Provide the (X, Y) coordinate of the cell's center where the given text is located.  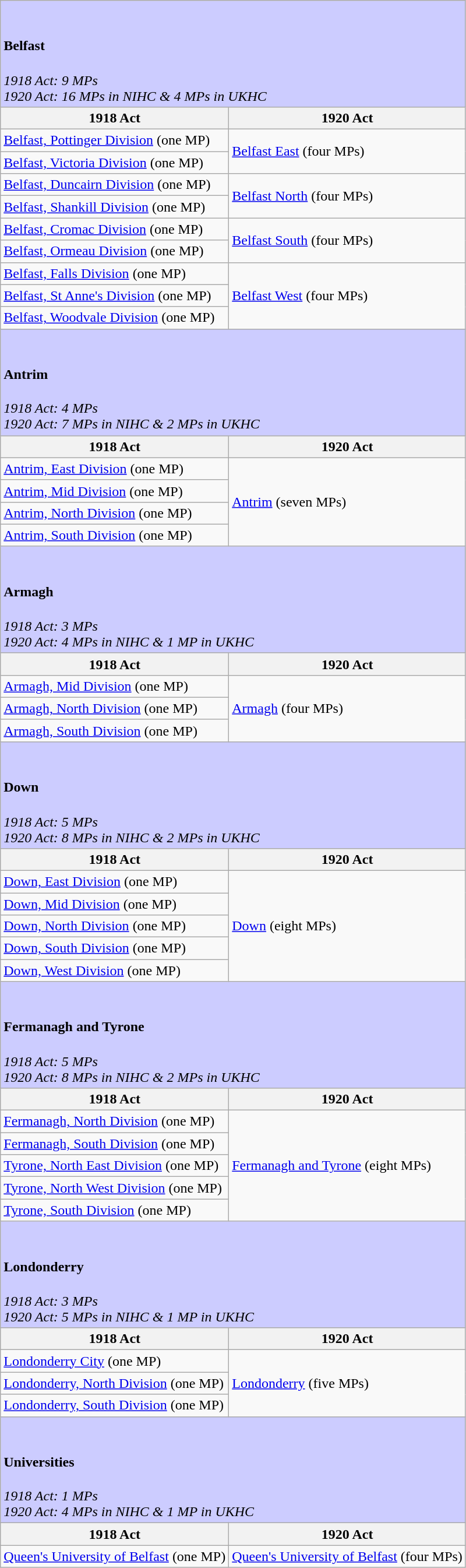
Antrim1918 Act: 4 MPs1920 Act: 7 MPs in NIHC & 2 MPs in UKHC (233, 382)
Fermanagh and Tyrone1918 Act: 5 MPs1920 Act: 8 MPs in NIHC & 2 MPs in UKHC (233, 1035)
Londonderry, South Division (one MP) (115, 1405)
Belfast, St Anne's Division (one MP) (115, 296)
Queen's University of Belfast (one MP) (115, 1556)
Londonderry (five MPs) (347, 1383)
Down, Mid Division (one MP) (115, 904)
Down, South Division (one MP) (115, 948)
Armagh (four MPs) (347, 708)
Belfast East (four MPs) (347, 152)
Belfast North (four MPs) (347, 196)
Down, East Division (one MP) (115, 881)
Belfast, Cromac Division (one MP) (115, 229)
Fermanagh, North Division (one MP) (115, 1121)
Down1918 Act: 5 MPs1920 Act: 8 MPs in NIHC & 2 MPs in UKHC (233, 795)
Down (eight MPs) (347, 926)
Londonderry City (one MP) (115, 1361)
Belfast, Pottinger Division (one MP) (115, 140)
Universities1918 Act: 1 MPs1920 Act: 4 MPs in NIHC & 1 MP in UKHC (233, 1470)
Antrim, Mid Division (one MP) (115, 491)
Antrim, North Division (one MP) (115, 513)
Belfast1918 Act: 9 MPs1920 Act: 16 MPs in NIHC & 4 MPs in UKHC (233, 54)
Fermanagh and Tyrone (eight MPs) (347, 1166)
Belfast West (four MPs) (347, 296)
Armagh, North Division (one MP) (115, 708)
Londonderry1918 Act: 3 MPs1920 Act: 5 MPs in NIHC & 1 MP in UKHC (233, 1274)
Tyrone, North East Division (one MP) (115, 1166)
Fermanagh, South Division (one MP) (115, 1144)
Belfast, Woodvale Division (one MP) (115, 318)
Belfast, Victoria Division (one MP) (115, 163)
Belfast, Duncairn Division (one MP) (115, 185)
Down, West Division (one MP) (115, 971)
Queen's University of Belfast (four MPs) (347, 1556)
Antrim, South Division (one MP) (115, 535)
Belfast, Falls Division (one MP) (115, 273)
Antrim, East Division (one MP) (115, 469)
Down, North Division (one MP) (115, 926)
Armagh, Mid Division (one MP) (115, 686)
Tyrone, South Division (one MP) (115, 1210)
Antrim (seven MPs) (347, 502)
Tyrone, North West Division (one MP) (115, 1188)
Belfast, Ormeau Division (one MP) (115, 251)
Londonderry, North Division (one MP) (115, 1383)
Armagh1918 Act: 3 MPs1920 Act: 4 MPs in NIHC & 1 MP in UKHC (233, 599)
Belfast, Shankill Division (one MP) (115, 207)
Belfast South (four MPs) (347, 240)
Armagh, South Division (one MP) (115, 730)
